Return (X, Y) of the center of cell containing provided text 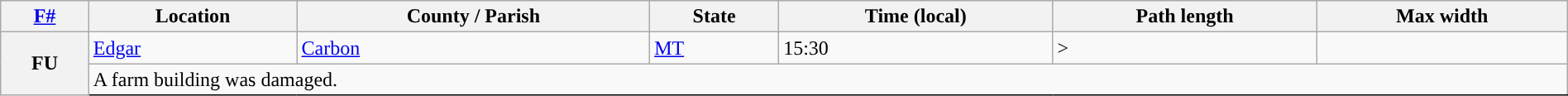
MT (715, 48)
County / Parish (473, 17)
Max width (1442, 17)
F# (45, 17)
Location (193, 17)
FU (45, 64)
Path length (1184, 17)
15:30 (916, 48)
> (1184, 48)
State (715, 17)
Time (local) (916, 17)
A farm building was damaged. (828, 79)
Edgar (193, 48)
Carbon (473, 48)
